Scan for the cell matching the given text and deliver its [X, Y] coordinate at center. 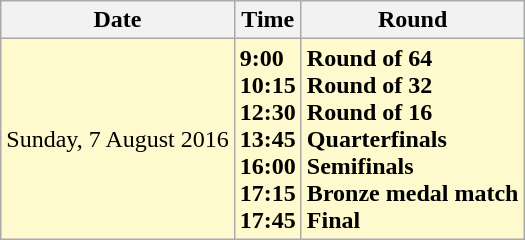
Time [268, 20]
Date [118, 20]
9:0010:1512:3013:4516:0017:1517:45 [268, 139]
Round [412, 20]
Round of 64Round of 32Round of 16QuarterfinalsSemifinalsBronze medal matchFinal [412, 139]
Sunday, 7 August 2016 [118, 139]
